Capture the cell that displays the provided text and extract its [X, Y] central coordinate. 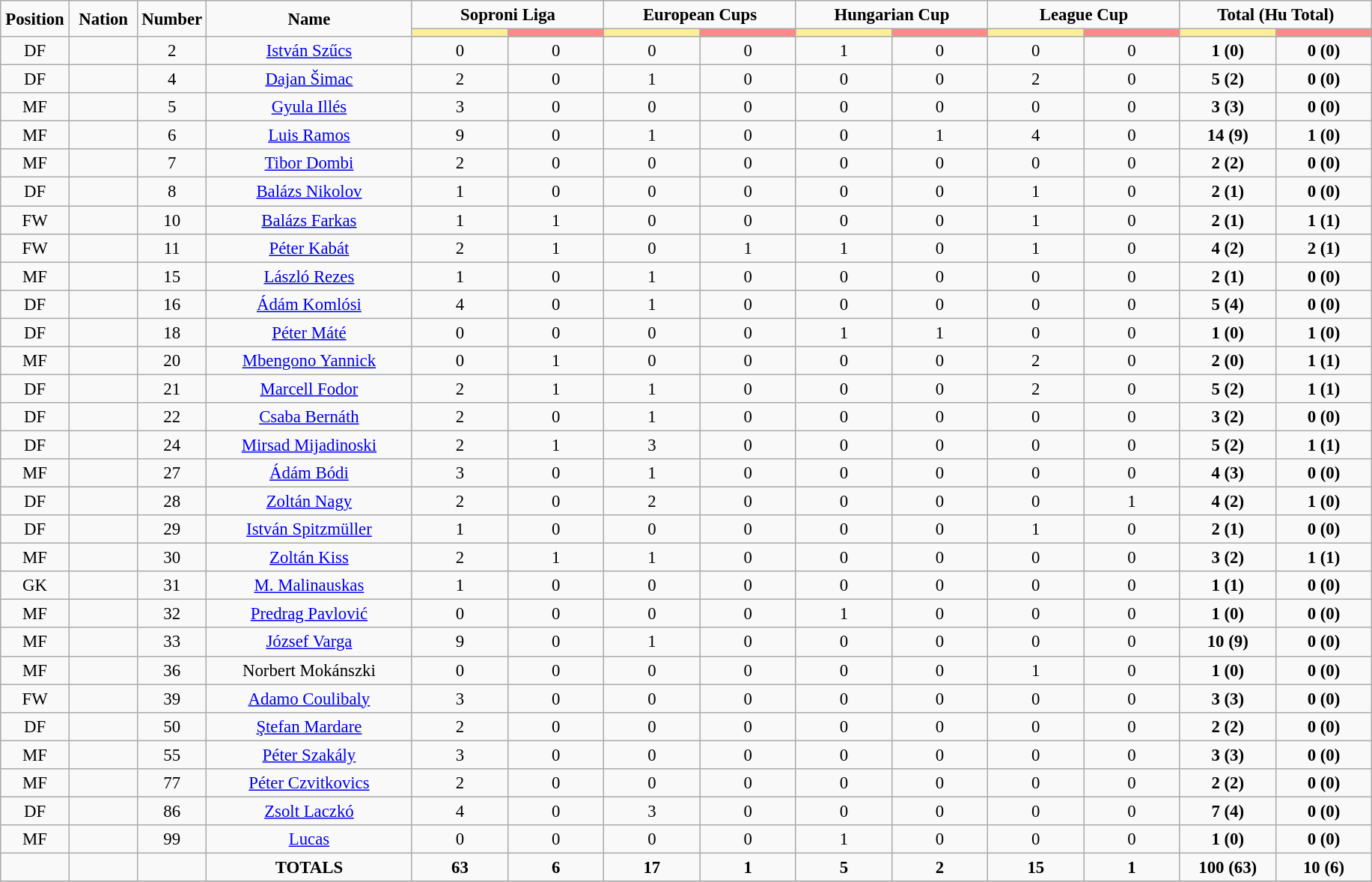
Mbengono Yannick [310, 361]
Ádám Komlósi [310, 304]
100 (63) [1228, 867]
10 (9) [1228, 642]
István Szűcs [310, 51]
Tibor Dombi [310, 164]
Balázs Farkas [310, 220]
7 (4) [1228, 811]
Ştefan Mardare [310, 726]
League Cup [1084, 15]
33 [172, 642]
Predrag Pavlović [310, 614]
József Varga [310, 642]
Position [35, 19]
Zoltán Nagy [310, 502]
18 [172, 332]
8 [172, 192]
30 [172, 558]
77 [172, 783]
2 (0) [1228, 361]
16 [172, 304]
Luis Ramos [310, 136]
Dajan Šimac [310, 79]
Zoltán Kiss [310, 558]
TOTALS [310, 867]
Péter Kabát [310, 248]
Péter Máté [310, 332]
14 (9) [1228, 136]
11 [172, 248]
55 [172, 755]
László Rezes [310, 276]
Gyula Illés [310, 107]
Name [310, 19]
István Spitzmüller [310, 529]
Norbert Mokánszki [310, 670]
50 [172, 726]
4 (3) [1228, 473]
Ádám Bódi [310, 473]
Total (Hu Total) [1275, 15]
Nation [103, 19]
28 [172, 502]
86 [172, 811]
Soproni Liga [507, 15]
5 (4) [1228, 304]
21 [172, 389]
GK [35, 586]
Péter Czvitkovics [310, 783]
Hungarian Cup [891, 15]
29 [172, 529]
32 [172, 614]
M. Malinauskas [310, 586]
39 [172, 699]
22 [172, 417]
Balázs Nikolov [310, 192]
36 [172, 670]
24 [172, 445]
20 [172, 361]
Péter Szakály [310, 755]
10 (6) [1323, 867]
99 [172, 839]
Mirsad Mijadinoski [310, 445]
63 [460, 867]
31 [172, 586]
Adamo Coulibaly [310, 699]
European Cups [700, 15]
Number [172, 19]
Marcell Fodor [310, 389]
Zsolt Laczkó [310, 811]
17 [652, 867]
27 [172, 473]
Lucas [310, 839]
Csaba Bernáth [310, 417]
7 [172, 164]
10 [172, 220]
